Determine the [x, y] coordinate at the center of the cell enclosing the given text.  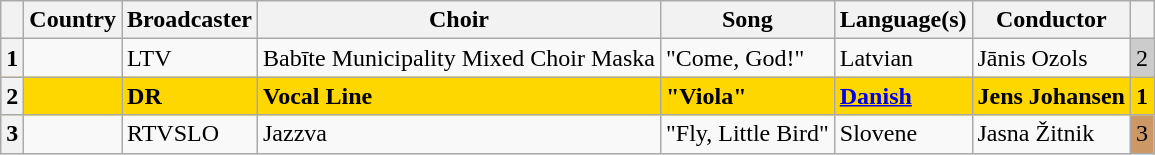
DR [190, 96]
Vocal Line [458, 96]
Jasna Žitnik [1051, 134]
"Viola" [747, 96]
Conductor [1051, 20]
Slovene [903, 134]
Language(s) [903, 20]
Broadcaster [190, 20]
"Come, God!" [747, 58]
Jānis Ozols [1051, 58]
Babīte Municipality Mixed Choir Maska [458, 58]
RTVSLO [190, 134]
Country [73, 20]
Danish [903, 96]
Latvian [903, 58]
LTV [190, 58]
Jens Johansen [1051, 96]
Jazzva [458, 134]
Choir [458, 20]
"Fly, Little Bird" [747, 134]
Song [747, 20]
